Return the (X, Y) coordinate for the center point of the cell that contains the specified text.  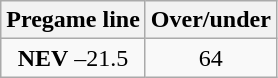
64 (210, 58)
Over/under (210, 20)
NEV –21.5 (74, 58)
Pregame line (74, 20)
